Extract the (X, Y) coordinate from the center of the cell holding the provided text.  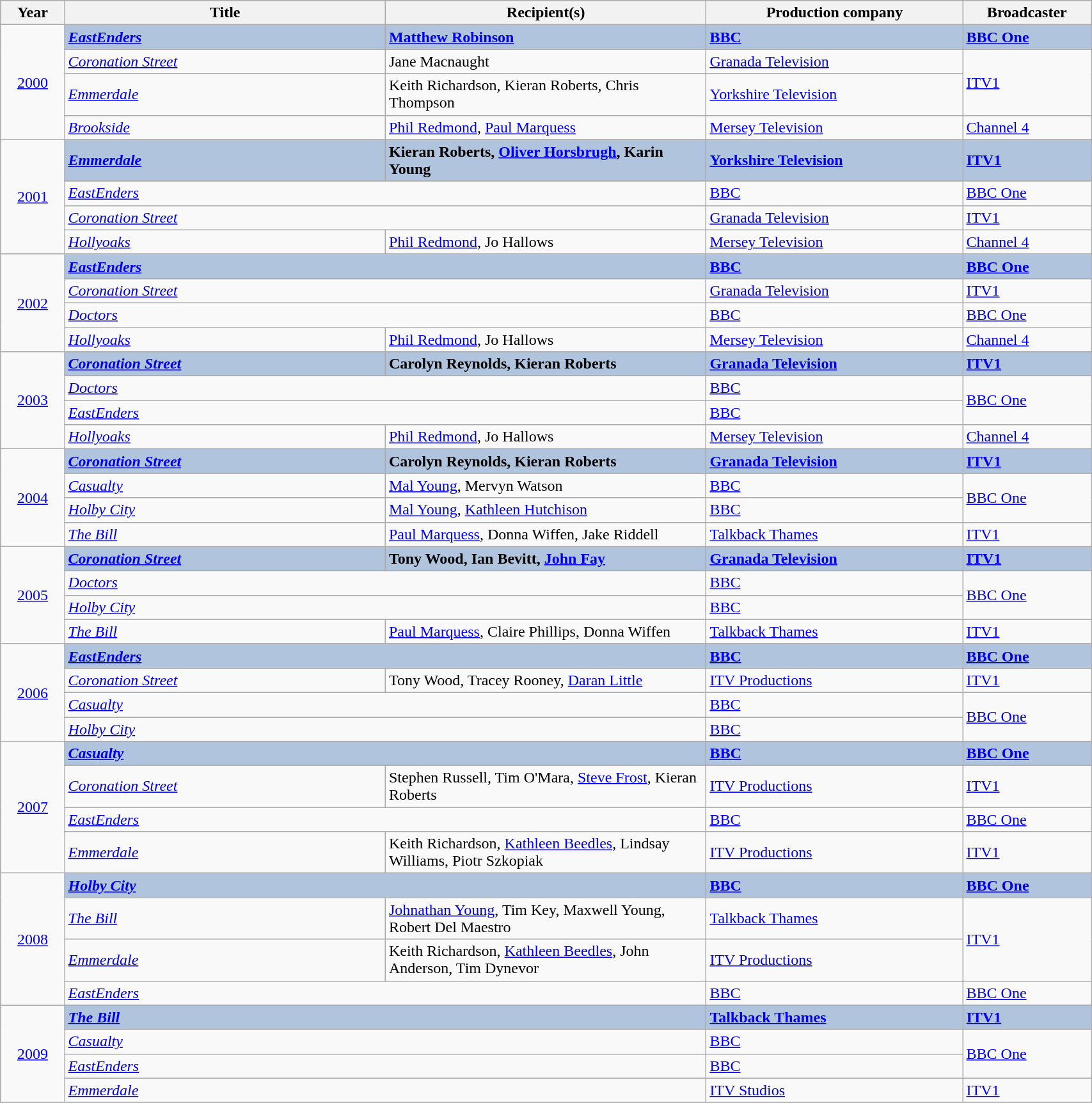
Johnathan Young, Tim Key, Maxwell Young, Robert Del Maestro (545, 919)
Jane Macnaught (545, 61)
Paul Marquess, Donna Wiffen, Jake Riddell (545, 534)
Stephen Russell, Tim O'Mara, Steve Frost, Kieran Roberts (545, 787)
2008 (33, 939)
Keith Richardson, Kathleen Beedles, John Anderson, Tim Dynevor (545, 960)
Matthew Robinson (545, 37)
Paul Marquess, Claire Phillips, Donna Wiffen (545, 631)
Tony Wood, Ian Bevitt, John Fay (545, 559)
2000 (33, 82)
Recipient(s) (545, 13)
2002 (33, 303)
Tony Wood, Tracey Rooney, Daran Little (545, 680)
2001 (33, 197)
Production company (834, 13)
Keith Richardson, Kieran Roberts, Chris Thompson (545, 95)
2007 (33, 807)
Phil Redmond, Paul Marquess (545, 127)
Broadcaster (1027, 13)
Mal Young, Mervyn Watson (545, 486)
Brookside (225, 127)
2005 (33, 595)
Year (33, 13)
ITV Studios (834, 1090)
Title (225, 13)
2004 (33, 498)
2003 (33, 401)
Kieran Roberts, Oliver Horsbrugh, Karin Young (545, 160)
2009 (33, 1054)
Mal Young, Kathleen Hutchison (545, 510)
2006 (33, 692)
Keith Richardson, Kathleen Beedles, Lindsay Williams, Piotr Szkopiak (545, 852)
